Identify which cell holds the provided text, then report its [X, Y] central coordinate. 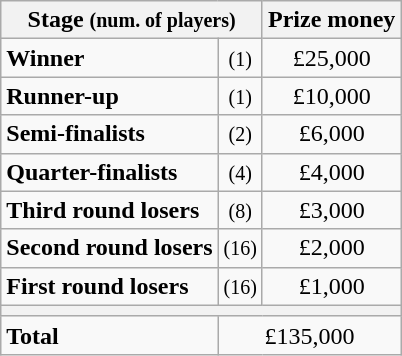
£25,000 [331, 58]
(2) [240, 134]
Quarter-finalists [110, 172]
£10,000 [331, 96]
(8) [240, 210]
Winner [110, 58]
Total [110, 335]
£3,000 [331, 210]
Third round losers [110, 210]
£135,000 [310, 335]
Prize money [331, 20]
£2,000 [331, 248]
£6,000 [331, 134]
Semi-finalists [110, 134]
£4,000 [331, 172]
First round losers [110, 286]
Second round losers [110, 248]
(4) [240, 172]
Runner-up [110, 96]
£1,000 [331, 286]
Stage (num. of players) [132, 20]
